Output the (x, y) coordinate of the center of the cell containing the given text.  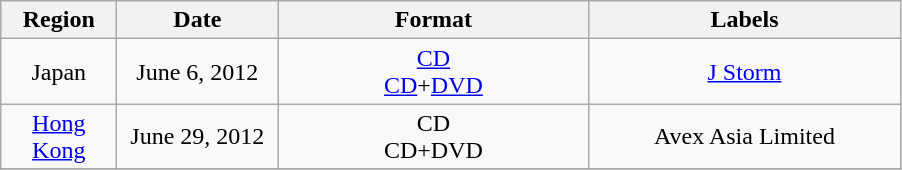
Hong Kong (59, 136)
Avex Asia Limited (744, 136)
J Storm (744, 72)
Date (198, 20)
June 6, 2012 (198, 72)
Labels (744, 20)
Region (59, 20)
CD CD+DVD (434, 72)
Format (434, 20)
June 29, 2012 (198, 136)
CDCD+DVD (434, 136)
Japan (59, 72)
